Return [x, y] of the center of cell containing provided text 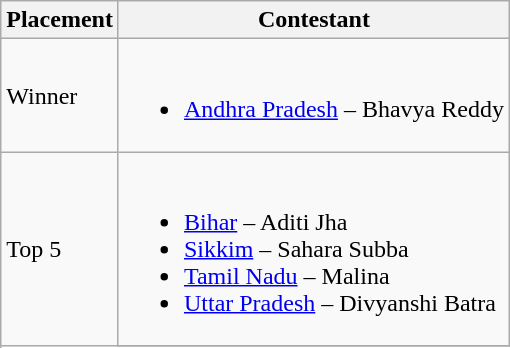
Winner [60, 96]
Contestant [314, 20]
Top 5 [60, 249]
Andhra Pradesh – Bhavya Reddy [314, 96]
Bihar – Aditi JhaSikkim – Sahara SubbaTamil Nadu – MalinaUttar Pradesh – Divyanshi Batra [314, 249]
Placement [60, 20]
